For the text-containing cell, return its midpoint in [X, Y] coordinate format. 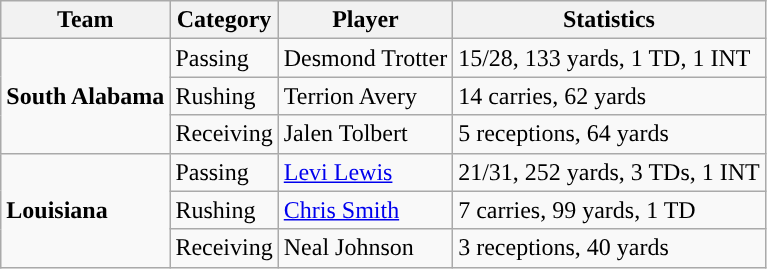
Jalen Tolbert [365, 134]
Louisiana [86, 210]
15/28, 133 yards, 1 TD, 1 INT [610, 58]
5 receptions, 64 yards [610, 134]
Terrion Avery [365, 96]
21/31, 252 yards, 3 TDs, 1 INT [610, 172]
Player [365, 20]
Statistics [610, 20]
Category [224, 20]
Neal Johnson [365, 248]
Desmond Trotter [365, 58]
Chris Smith [365, 210]
South Alabama [86, 96]
3 receptions, 40 yards [610, 248]
7 carries, 99 yards, 1 TD [610, 210]
14 carries, 62 yards [610, 96]
Team [86, 20]
Levi Lewis [365, 172]
